Capture the cell that displays the provided text and extract its [X, Y] central coordinate. 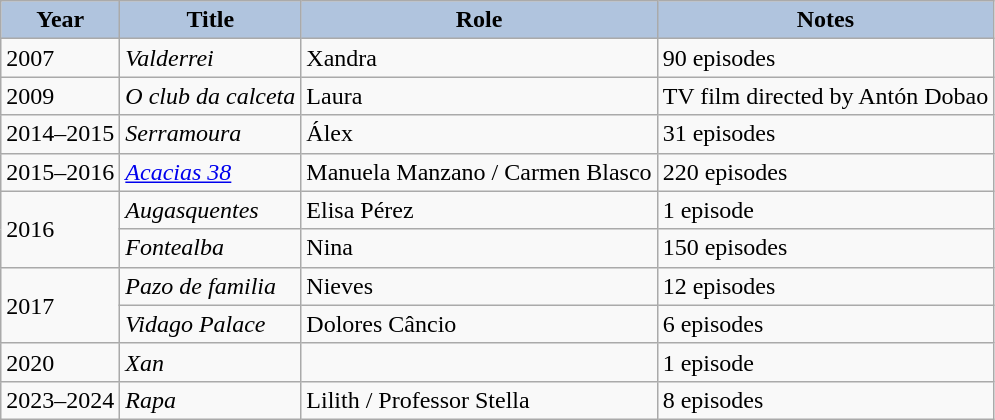
Pazo de familia [210, 286]
Augasquentes [210, 210]
2014–2015 [60, 134]
Xandra [479, 58]
6 episodes [826, 324]
Year [60, 20]
Dolores Câncio [479, 324]
12 episodes [826, 286]
2017 [60, 305]
Álex [479, 134]
Notes [826, 20]
O club da calceta [210, 96]
220 episodes [826, 172]
90 episodes [826, 58]
2007 [60, 58]
Fontealba [210, 248]
Title [210, 20]
8 episodes [826, 400]
Nina [479, 248]
Xan [210, 362]
2023–2024 [60, 400]
Serramoura [210, 134]
2020 [60, 362]
TV film directed by Antón Dobao [826, 96]
Laura [479, 96]
Manuela Manzano / Carmen Blasco [479, 172]
Elisa Pérez [479, 210]
Acacias 38 [210, 172]
Role [479, 20]
Nieves [479, 286]
2016 [60, 229]
31 episodes [826, 134]
Lilith / Professor Stella [479, 400]
Rapa [210, 400]
150 episodes [826, 248]
2015–2016 [60, 172]
Valderrei [210, 58]
2009 [60, 96]
Vidago Palace [210, 324]
